Detect which cell encompasses the target text, then output its (X, Y) center coordinate. 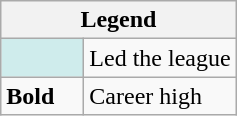
Career high (160, 96)
Bold (42, 96)
Led the league (160, 58)
Legend (118, 20)
